Locate the cell with the specified text and output its [x, y] center coordinate. 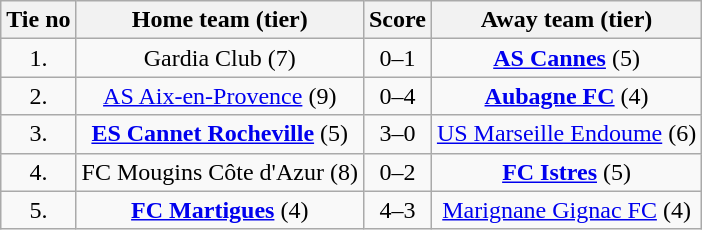
AS Cannes (5) [566, 58]
4–3 [397, 210]
AS Aix-en-Provence (9) [220, 96]
0–1 [397, 58]
ES Cannet Rocheville (5) [220, 134]
US Marseille Endoume (6) [566, 134]
Tie no [38, 20]
FC Martigues (4) [220, 210]
1. [38, 58]
4. [38, 172]
5. [38, 210]
Marignane Gignac FC (4) [566, 210]
FC Mougins Côte d'Azur (8) [220, 172]
0–4 [397, 96]
Score [397, 20]
Away team (tier) [566, 20]
0–2 [397, 172]
3–0 [397, 134]
Gardia Club (7) [220, 58]
Home team (tier) [220, 20]
Aubagne FC (4) [566, 96]
3. [38, 134]
2. [38, 96]
FC Istres (5) [566, 172]
